Search for the cell housing the specified text and yield its (x, y) center coordinate. 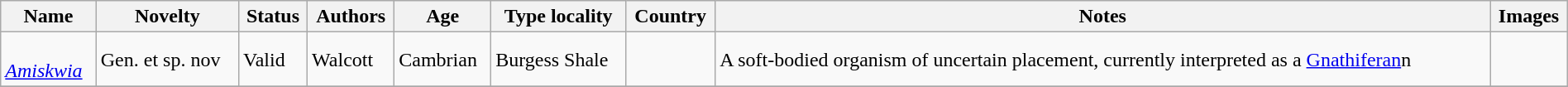
Novelty (167, 17)
Cambrian (443, 60)
Name (48, 17)
Status (273, 17)
Amiskwia (48, 60)
Burgess Shale (559, 60)
Images (1528, 17)
Walcott (351, 60)
Type locality (559, 17)
Country (671, 17)
Notes (1103, 17)
Authors (351, 17)
Valid (273, 60)
Gen. et sp. nov (167, 60)
A soft-bodied organism of uncertain placement, currently interpreted as a Gnathiferann (1103, 60)
Age (443, 17)
